Provide the [X, Y] coordinate of the cell's center where the given text is located.  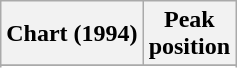
Chart (1994) [72, 34]
Peak position [189, 34]
